Determine the [X, Y] coordinate at the center of the cell enclosing the given text.  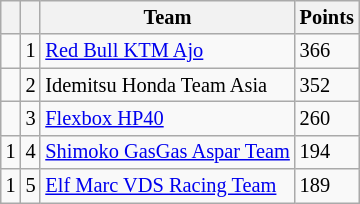
Shimoko GasGas Aspar Team [167, 152]
260 [327, 118]
Points [327, 17]
Flexbox HP40 [167, 118]
Team [167, 17]
3 [31, 118]
352 [327, 85]
366 [327, 51]
Elf Marc VDS Racing Team [167, 186]
4 [31, 152]
2 [31, 85]
Idemitsu Honda Team Asia [167, 85]
194 [327, 152]
189 [327, 186]
5 [31, 186]
Red Bull KTM Ajo [167, 51]
